For the text-containing cell, return its midpoint in [X, Y] coordinate format. 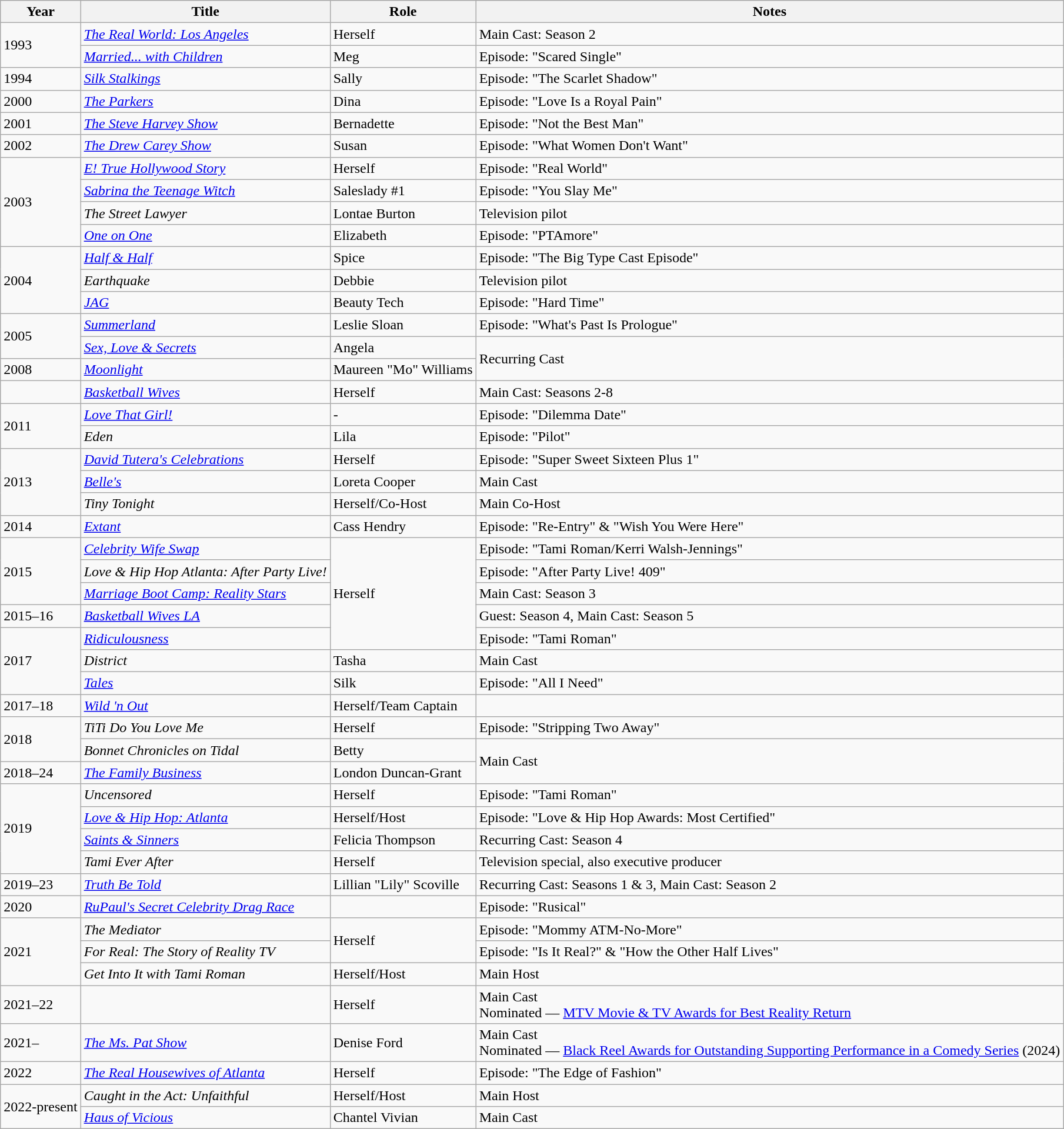
Tami Ever After [205, 862]
Tiny Tonight [205, 504]
Episode: "Stripping Two Away" [769, 728]
Episode: "Real World" [769, 168]
Episode: "What Women Don't Want" [769, 146]
The Parkers [205, 101]
2021–22 [41, 1004]
Episode: "After Party Live! 409" [769, 571]
2022-present [41, 1107]
2011 [41, 426]
Episode: "Is It Real?" & "How the Other Half Lives" [769, 951]
Notes [769, 12]
Title [205, 12]
Earthquake [205, 280]
Main Cast: Season 3 [769, 593]
Elizabeth [403, 235]
RuPaul's Secret Celebrity Drag Race [205, 907]
TiTi Do You Love Me [205, 728]
Summerland [205, 325]
Get Into It with Tami Roman [205, 974]
2019–23 [41, 884]
Silk Stalkings [205, 79]
2001 [41, 123]
The Ms. Pat Show [205, 1043]
2019 [41, 829]
The Street Lawyer [205, 213]
Episode: "All I Need" [769, 683]
Episode: "The Edge of Fashion" [769, 1073]
Guest: Season 4, Main Cast: Season 5 [769, 616]
Meg [403, 56]
The Real World: Los Angeles [205, 34]
Haus of Vicious [205, 1118]
Basketball Wives LA [205, 616]
Betty [403, 750]
Episode: "Love & Hip Hop Awards: Most Certified" [769, 817]
Married... with Children [205, 56]
Episode: "Not the Best Man" [769, 123]
Lillian "Lily" Scoville [403, 884]
Main CastNominated — MTV Movie & TV Awards for Best Reality Return [769, 1004]
Spice [403, 258]
The Drew Carey Show [205, 146]
E! True Hollywood Story [205, 168]
Dina [403, 101]
1994 [41, 79]
Main CastNominated — Black Reel Awards for Outstanding Supporting Performance in a Comedy Series (2024) [769, 1043]
Episode: "Mommy ATM-No-More" [769, 929]
Recurring Cast: Seasons 1 & 3, Main Cast: Season 2 [769, 884]
Episode: "Super Sweet Sixteen Plus 1" [769, 459]
Angela [403, 348]
The Steve Harvey Show [205, 123]
The Mediator [205, 929]
Saleslady #1 [403, 191]
Television special, also executive producer [769, 862]
2018–24 [41, 773]
Eden [205, 437]
2005 [41, 336]
Tales [205, 683]
- [403, 415]
1993 [41, 45]
Lontae Burton [403, 213]
Leslie Sloan [403, 325]
Sally [403, 79]
Felicia Thompson [403, 840]
Episode: "Re-Entry" & "Wish You Were Here" [769, 526]
JAG [205, 303]
Ridiculousness [205, 638]
Episode: "Scared Single" [769, 56]
Episode: "Hard Time" [769, 303]
2021– [41, 1043]
Loreta Cooper [403, 482]
Truth Be Told [205, 884]
Tasha [403, 661]
Herself/Co-Host [403, 504]
2008 [41, 370]
Episode: "Dilemma Date" [769, 415]
Episode: "PTAmore" [769, 235]
2018 [41, 739]
Love & Hip Hop Atlanta: After Party Live! [205, 571]
Half & Half [205, 258]
Celebrity Wife Swap [205, 549]
Sabrina the Teenage Witch [205, 191]
Episode: "Rusical" [769, 907]
Episode: "What's Past Is Prologue" [769, 325]
2015 [41, 571]
Herself/Team Captain [403, 706]
Episode: "Love Is a Royal Pain" [769, 101]
Marriage Boot Camp: Reality Stars [205, 593]
Recurring Cast: Season 4 [769, 840]
Lila [403, 437]
Denise Ford [403, 1043]
Role [403, 12]
2014 [41, 526]
Main Cast: Seasons 2-8 [769, 392]
Main Cast: Season 2 [769, 34]
Susan [403, 146]
Love & Hip Hop: Atlanta [205, 817]
Episode: "Tami Roman/Kerri Walsh-Jennings" [769, 549]
2015–16 [41, 616]
District [205, 661]
Year [41, 12]
2017–18 [41, 706]
Uncensored [205, 795]
2000 [41, 101]
For Real: The Story of Reality TV [205, 951]
Recurring Cast [769, 359]
Basketball Wives [205, 392]
Caught in the Act: Unfaithful [205, 1095]
Belle's [205, 482]
Extant [205, 526]
2022 [41, 1073]
2003 [41, 202]
2002 [41, 146]
The Real Housewives of Atlanta [205, 1073]
Sex, Love & Secrets [205, 348]
2021 [41, 951]
2013 [41, 482]
The Family Business [205, 773]
2017 [41, 660]
Bonnet Chronicles on Tidal [205, 750]
London Duncan-Grant [403, 773]
Wild 'n Out [205, 706]
Beauty Tech [403, 303]
Main Co-Host [769, 504]
Debbie [403, 280]
Chantel Vivian [403, 1118]
Saints & Sinners [205, 840]
Episode: "You Slay Me" [769, 191]
Maureen "Mo" Williams [403, 370]
2004 [41, 280]
One on One [205, 235]
Moonlight [205, 370]
Episode: "Pilot" [769, 437]
Love That Girl! [205, 415]
Episode: "The Big Type Cast Episode" [769, 258]
Episode: "The Scarlet Shadow" [769, 79]
2020 [41, 907]
Silk [403, 683]
Bernadette [403, 123]
Cass Hendry [403, 526]
David Tutera's Celebrations [205, 459]
